Find where the given text appears and provide that cell's center as (x, y) coordinate. 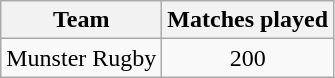
Matches played (248, 20)
Munster Rugby (82, 58)
200 (248, 58)
Team (82, 20)
